Detect which cell encompasses the target text, then output its (x, y) center coordinate. 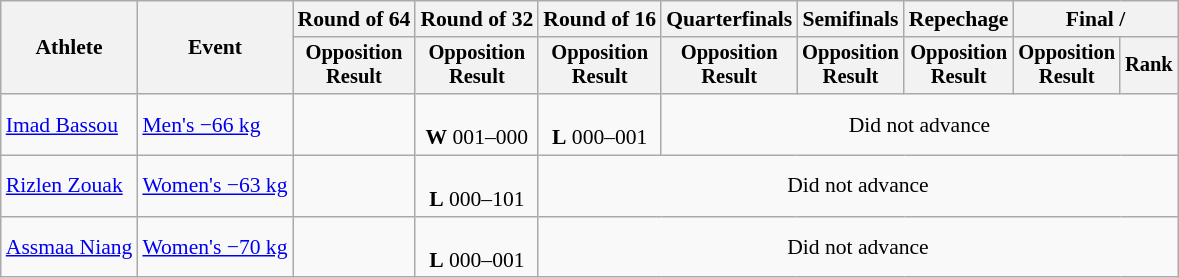
Men's −66 kg (214, 124)
Semifinals (850, 19)
W 001–000 (476, 124)
Round of 16 (600, 19)
Assmaa Niang (70, 248)
Final / (1095, 19)
L 000–101 (476, 186)
Imad Bassou (70, 124)
Event (214, 48)
Round of 64 (354, 19)
Women's −70 kg (214, 248)
Rizlen Zouak (70, 186)
Athlete (70, 48)
Women's −63 kg (214, 186)
Repechage (959, 19)
Quarterfinals (729, 19)
Round of 32 (476, 19)
Rank (1149, 66)
